Search for the cell housing the specified text and yield its (X, Y) center coordinate. 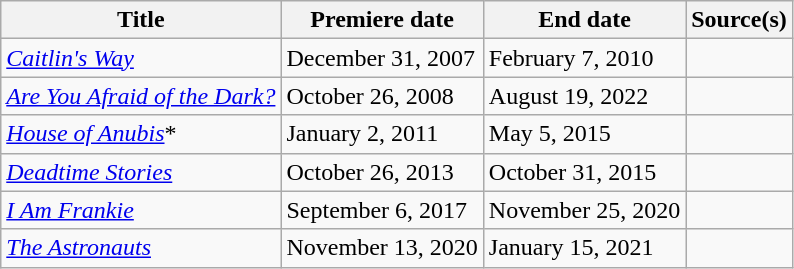
The Astronauts (141, 248)
January 15, 2021 (584, 248)
October 31, 2015 (584, 172)
End date (584, 20)
October 26, 2008 (382, 96)
May 5, 2015 (584, 134)
Are You Afraid of the Dark? (141, 96)
August 19, 2022 (584, 96)
Premiere date (382, 20)
February 7, 2010 (584, 58)
November 13, 2020 (382, 248)
Deadtime Stories (141, 172)
December 31, 2007 (382, 58)
October 26, 2013 (382, 172)
January 2, 2011 (382, 134)
Caitlin's Way (141, 58)
November 25, 2020 (584, 210)
I Am Frankie (141, 210)
Title (141, 20)
House of Anubis* (141, 134)
September 6, 2017 (382, 210)
Source(s) (740, 20)
